Determine the [X, Y] coordinate at the center of the cell enclosing the given text.  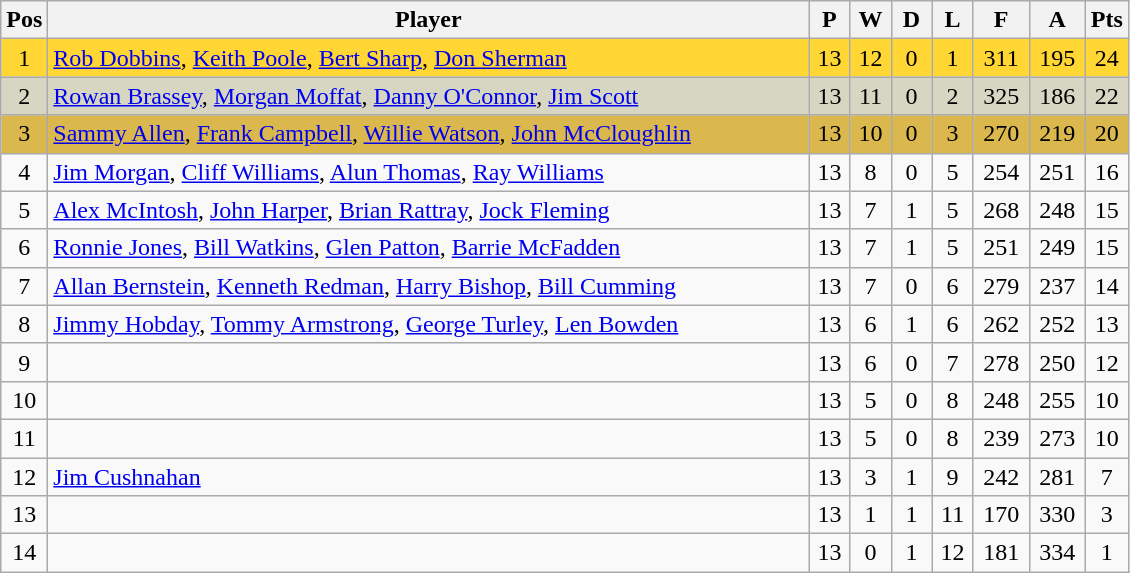
219 [1057, 134]
278 [1001, 362]
A [1057, 20]
P [830, 20]
195 [1057, 58]
279 [1001, 286]
334 [1057, 553]
250 [1057, 362]
Rowan Brassey, Morgan Moffat, Danny O'Connor, Jim Scott [428, 96]
Ronnie Jones, Bill Watkins, Glen Patton, Barrie McFadden [428, 248]
262 [1001, 324]
24 [1106, 58]
239 [1001, 438]
311 [1001, 58]
273 [1057, 438]
170 [1001, 515]
268 [1001, 210]
281 [1057, 477]
Pos [24, 20]
242 [1001, 477]
Jim Morgan, Cliff Williams, Alun Thomas, Ray Williams [428, 172]
270 [1001, 134]
W [870, 20]
Alex McIntosh, John Harper, Brian Rattray, Jock Fleming [428, 210]
Jimmy Hobday, Tommy Armstrong, George Turley, Len Bowden [428, 324]
Jim Cushnahan [428, 477]
4 [24, 172]
254 [1001, 172]
255 [1057, 400]
Player [428, 20]
F [1001, 20]
L [952, 20]
237 [1057, 286]
Allan Bernstein, Kenneth Redman, Harry Bishop, Bill Cumming [428, 286]
181 [1001, 553]
D [912, 20]
252 [1057, 324]
330 [1057, 515]
Sammy Allen, Frank Campbell, Willie Watson, John McCloughlin [428, 134]
186 [1057, 96]
249 [1057, 248]
16 [1106, 172]
Pts [1106, 20]
20 [1106, 134]
Rob Dobbins, Keith Poole, Bert Sharp, Don Sherman [428, 58]
325 [1001, 96]
22 [1106, 96]
